Find where the given text appears and provide that cell's center as [x, y] coordinate. 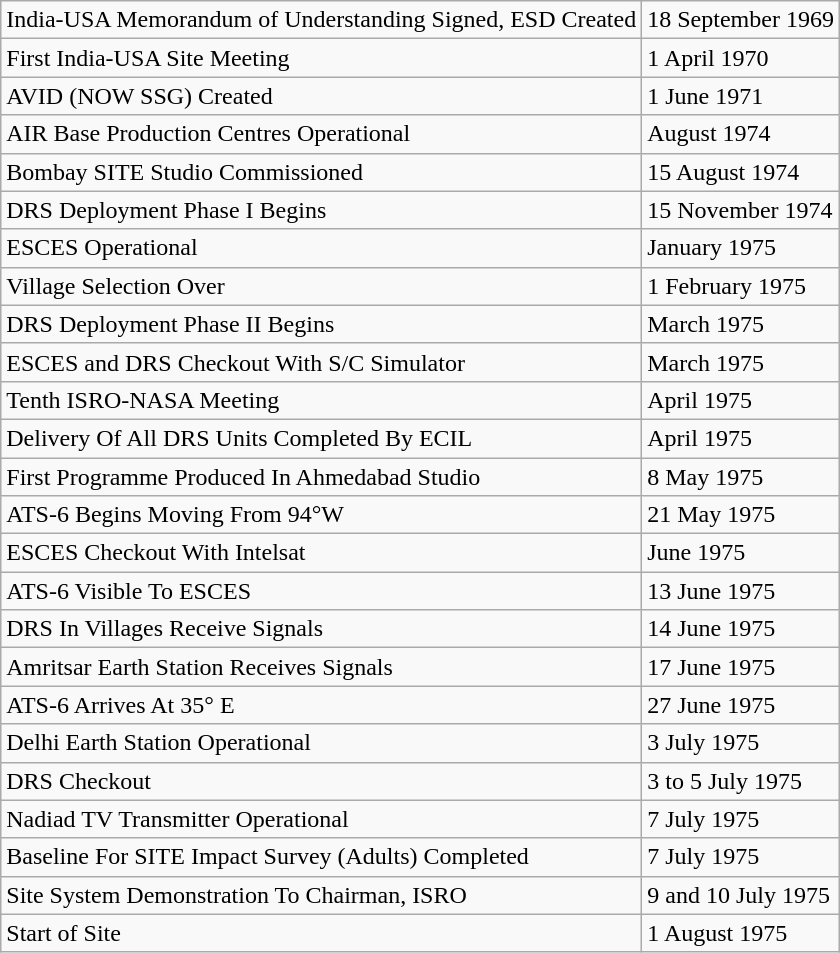
DRS Checkout [322, 781]
8 May 1975 [741, 477]
1 February 1975 [741, 286]
August 1974 [741, 134]
ATS-6 Visible To ESCES [322, 591]
27 June 1975 [741, 705]
17 June 1975 [741, 667]
First India-USA Site Meeting [322, 58]
Nadiad TV Transmitter Operational [322, 819]
13 June 1975 [741, 591]
15 August 1974 [741, 172]
14 June 1975 [741, 629]
Bombay SITE Studio Commissioned [322, 172]
First Programme Produced In Ahmedabad Studio [322, 477]
15 November 1974 [741, 210]
AIR Base Production Centres Operational [322, 134]
Delhi Earth Station Operational [322, 743]
ESCES Operational [322, 248]
1 August 1975 [741, 933]
ATS-6 Arrives At 35° E [322, 705]
DRS Deployment Phase I Begins [322, 210]
Baseline For SITE Impact Survey (Adults) Completed [322, 857]
DRS In Villages Receive Signals [322, 629]
Village Selection Over [322, 286]
India-USA Memorandum of Understanding Signed, ESD Created [322, 20]
AVID (NOW SSG) Created [322, 96]
3 to 5 July 1975 [741, 781]
3 July 1975 [741, 743]
ESCES Checkout With Intelsat [322, 553]
January 1975 [741, 248]
Delivery Of All DRS Units Completed By ECIL [322, 438]
Start of Site [322, 933]
June 1975 [741, 553]
Tenth ISRO-NASA Meeting [322, 400]
1 April 1970 [741, 58]
1 June 1971 [741, 96]
21 May 1975 [741, 515]
9 and 10 July 1975 [741, 895]
ESCES and DRS Checkout With S/C Simulator [322, 362]
Amritsar Earth Station Receives Signals [322, 667]
Site System Demonstration To Chairman, ISRO [322, 895]
DRS Deployment Phase II Begins [322, 324]
ATS-6 Begins Moving From 94°W [322, 515]
18 September 1969 [741, 20]
